Extract the [X, Y] coordinate from the center of the cell holding the provided text.  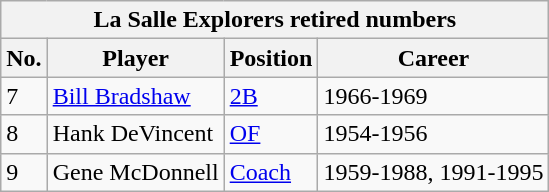
OF [271, 134]
2B [271, 96]
Player [136, 58]
Hank DeVincent [136, 134]
9 [24, 172]
Career [434, 58]
1966-1969 [434, 96]
La Salle Explorers retired numbers [275, 20]
1959-1988, 1991-1995 [434, 172]
Position [271, 58]
Bill Bradshaw [136, 96]
No. [24, 58]
1954-1956 [434, 134]
7 [24, 96]
Gene McDonnell [136, 172]
Coach [271, 172]
8 [24, 134]
